Search for the cell housing the specified text and yield its [x, y] center coordinate. 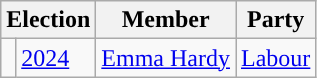
Election [48, 20]
Member [166, 20]
Emma Hardy [166, 58]
Labour [276, 58]
2024 [56, 58]
Party [276, 20]
